Capture the cell that displays the provided text and extract its (X, Y) central coordinate. 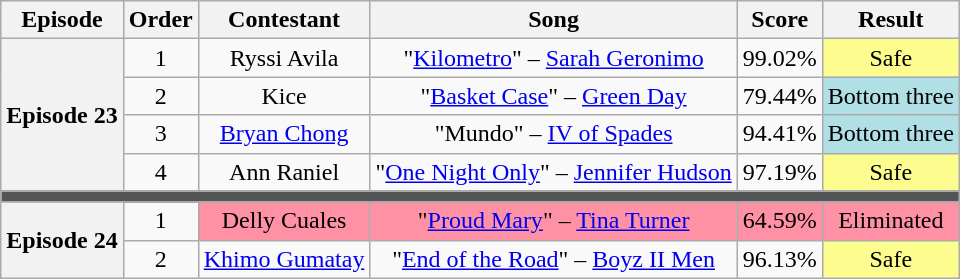
"End of the Road" – Boyz II Men (554, 259)
Song (554, 20)
99.02% (780, 58)
"Kilometro" – Sarah Geronimo (554, 58)
Contestant (284, 20)
Bryan Chong (284, 134)
3 (160, 134)
Delly Cuales (284, 221)
"Mundo" – IV of Spades (554, 134)
"Proud Mary" – Tina Turner (554, 221)
94.41% (780, 134)
4 (160, 172)
64.59% (780, 221)
Kice (284, 96)
Ann Raniel (284, 172)
"Basket Case" – Green Day (554, 96)
96.13% (780, 259)
Eliminated (890, 221)
Ryssi Avila (284, 58)
79.44% (780, 96)
Episode 23 (62, 115)
Order (160, 20)
Episode 24 (62, 240)
Score (780, 20)
Khimo Gumatay (284, 259)
"One Night Only" – Jennifer Hudson (554, 172)
Result (890, 20)
97.19% (780, 172)
Episode (62, 20)
